Determine the [X, Y] coordinate at the center of the cell enclosing the given text.  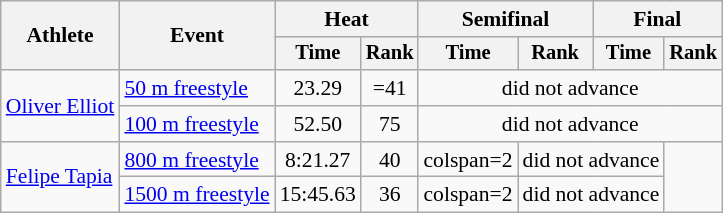
Felipe Tapia [60, 178]
Event [196, 36]
23.29 [318, 88]
800 m freestyle [196, 160]
52.50 [318, 124]
15:45.63 [318, 195]
Athlete [60, 36]
8:21.27 [318, 160]
36 [390, 195]
50 m freestyle [196, 88]
Heat [347, 19]
Final [658, 19]
100 m freestyle [196, 124]
40 [390, 160]
Semifinal [505, 19]
=41 [390, 88]
1500 m freestyle [196, 195]
75 [390, 124]
Oliver Elliot [60, 106]
